Capture the cell that displays the provided text and extract its (X, Y) central coordinate. 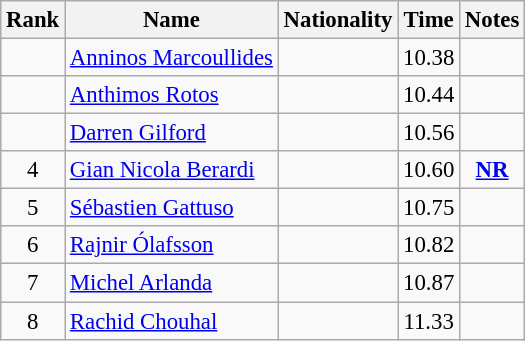
10.60 (429, 170)
Anthimos Rotos (172, 95)
10.38 (429, 58)
10.87 (429, 283)
Notes (492, 20)
10.75 (429, 208)
Gian Nicola Berardi (172, 170)
7 (33, 283)
Nationality (338, 20)
Time (429, 20)
11.33 (429, 321)
8 (33, 321)
Sébastien Gattuso (172, 208)
NR (492, 170)
Rajnir Ólafsson (172, 245)
10.82 (429, 245)
Name (172, 20)
Michel Arlanda (172, 283)
5 (33, 208)
6 (33, 245)
10.56 (429, 133)
10.44 (429, 95)
Darren Gilford (172, 133)
Rank (33, 20)
4 (33, 170)
Anninos Marcoullides (172, 58)
Rachid Chouhal (172, 321)
